Search for the cell housing the specified text and yield its (X, Y) center coordinate. 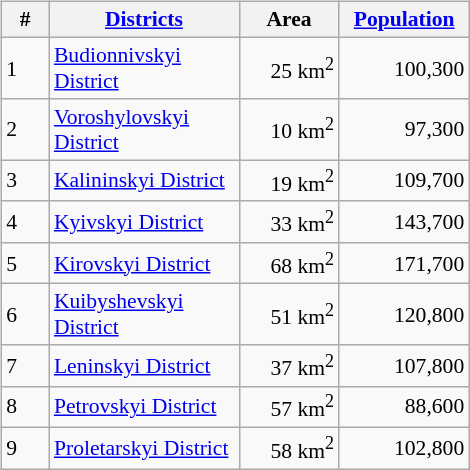
88,600 (404, 406)
109,700 (404, 180)
Proletarskyi District (144, 448)
51 km2 (289, 314)
6 (25, 314)
68 km2 (289, 262)
Districts (144, 20)
# (25, 20)
Area (289, 20)
102,800 (404, 448)
100,300 (404, 68)
171,700 (404, 262)
2 (25, 130)
4 (25, 222)
Population (404, 20)
25 km2 (289, 68)
8 (25, 406)
107,800 (404, 366)
Voroshylovskyi District (144, 130)
Petrovskyi District (144, 406)
10 km2 (289, 130)
33 km2 (289, 222)
Budionnivskyi District (144, 68)
120,800 (404, 314)
1 (25, 68)
57 km2 (289, 406)
143,700 (404, 222)
Kirovskyi District (144, 262)
Kuibyshevskyi District (144, 314)
Leninskyi District (144, 366)
5 (25, 262)
37 km2 (289, 366)
Kalininskyi District (144, 180)
19 km2 (289, 180)
3 (25, 180)
58 km2 (289, 448)
7 (25, 366)
97,300 (404, 130)
9 (25, 448)
Kyivskyi District (144, 222)
